Capture the cell that displays the provided text and extract its [X, Y] central coordinate. 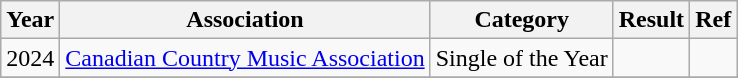
Canadian Country Music Association [245, 58]
Result [651, 20]
Ref [714, 20]
Year [30, 20]
Category [522, 20]
2024 [30, 58]
Association [245, 20]
Single of the Year [522, 58]
